Find where the given text appears and provide that cell's center as (x, y) coordinate. 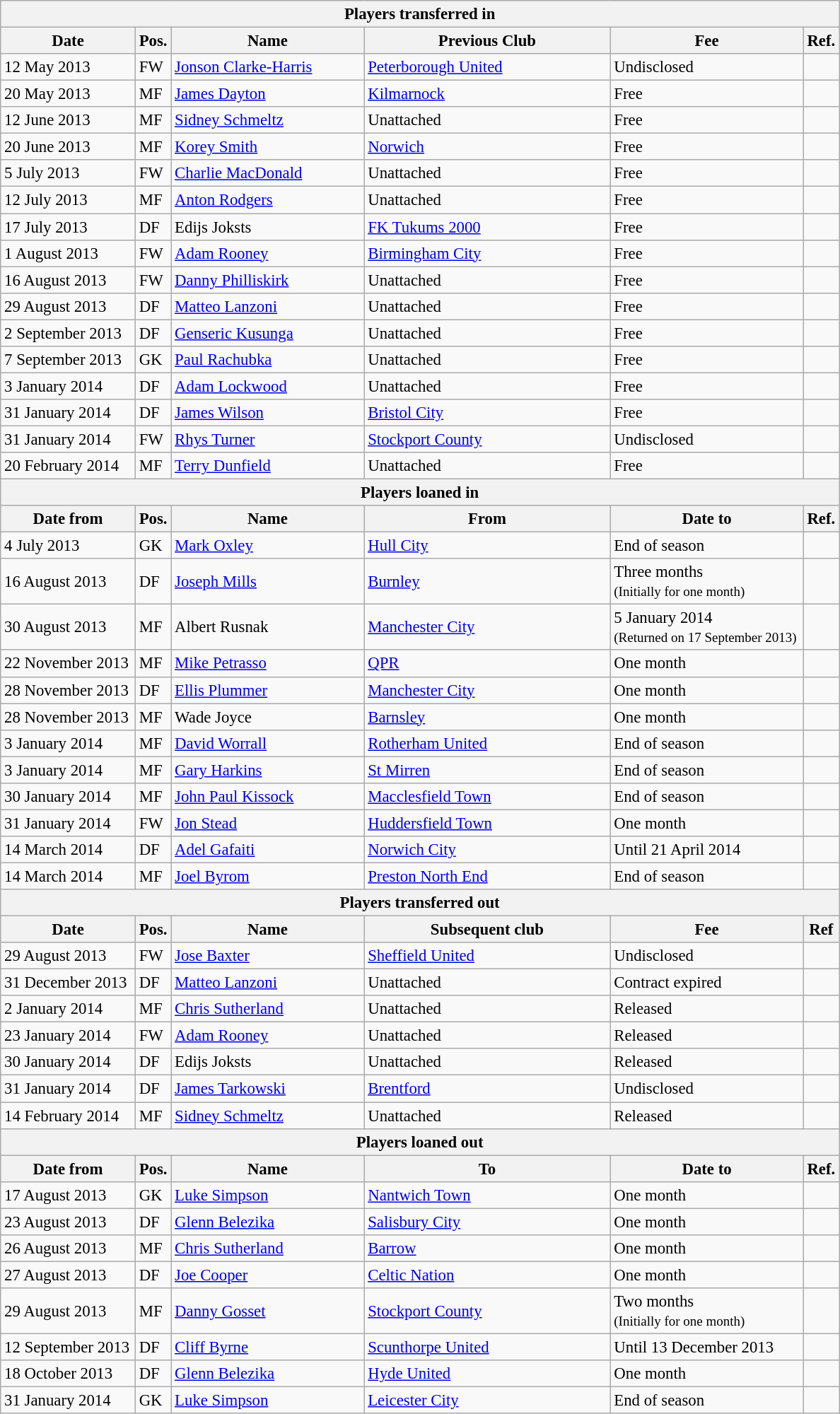
Adel Gafaiti (267, 850)
Nantwich Town (487, 1195)
20 February 2014 (68, 466)
Peterborough United (487, 67)
Until 13 December 2013 (707, 1347)
5 January 2014(Returned on 17 September 2013) (707, 628)
Macclesfield Town (487, 797)
Celtic Nation (487, 1275)
14 February 2014 (68, 1116)
Rhys Turner (267, 439)
Mark Oxley (267, 546)
Ellis Plummer (267, 690)
26 August 2013 (68, 1249)
James Wilson (267, 413)
Terry Dunfield (267, 466)
Salisbury City (487, 1222)
Barnsley (487, 717)
Three months(Initially for one month) (707, 581)
To (487, 1169)
12 July 2013 (68, 200)
Until 21 April 2014 (707, 850)
James Tarkowski (267, 1089)
Scunthorpe United (487, 1347)
23 January 2014 (68, 1036)
St Mirren (487, 770)
FK Tukums 2000 (487, 227)
Genseric Kusunga (267, 333)
Korey Smith (267, 147)
Two months(Initially for one month) (707, 1311)
Joe Cooper (267, 1275)
Preston North End (487, 876)
Hyde United (487, 1374)
Cliff Byrne (267, 1347)
Norwich (487, 147)
23 August 2013 (68, 1222)
Jose Baxter (267, 956)
Norwich City (487, 850)
Gary Harkins (267, 770)
Contract expired (707, 983)
Players transferred out (420, 903)
Paul Rachubka (267, 360)
Sheffield United (487, 956)
Jon Stead (267, 823)
John Paul Kissock (267, 797)
5 July 2013 (68, 173)
Brentford (487, 1089)
17 July 2013 (68, 227)
Rotherham United (487, 743)
Albert Rusnak (267, 628)
Anton Rodgers (267, 200)
Jonson Clarke-Harris (267, 67)
Leicester City (487, 1401)
Burnley (487, 581)
QPR (487, 664)
Charlie MacDonald (267, 173)
12 September 2013 (68, 1347)
2 January 2014 (68, 1009)
Huddersfield Town (487, 823)
4 July 2013 (68, 546)
Danny Philliskirk (267, 280)
22 November 2013 (68, 664)
Danny Gosset (267, 1311)
Wade Joyce (267, 717)
20 May 2013 (68, 94)
18 October 2013 (68, 1374)
Previous Club (487, 41)
12 June 2013 (68, 120)
David Worrall (267, 743)
Joseph Mills (267, 581)
7 September 2013 (68, 360)
From (487, 519)
2 September 2013 (68, 333)
Players transferred in (420, 14)
Kilmarnock (487, 94)
Players loaned in (420, 493)
Joel Byrom (267, 876)
1 August 2013 (68, 253)
20 June 2013 (68, 147)
30 August 2013 (68, 628)
Adam Lockwood (267, 386)
James Dayton (267, 94)
31 December 2013 (68, 983)
Hull City (487, 546)
27 August 2013 (68, 1275)
Barrow (487, 1249)
Ref (821, 930)
17 August 2013 (68, 1195)
Birmingham City (487, 253)
Mike Petrasso (267, 664)
Bristol City (487, 413)
Subsequent club (487, 930)
Players loaned out (420, 1142)
12 May 2013 (68, 67)
